Output the [X, Y] coordinate of the center of the cell containing the given text.  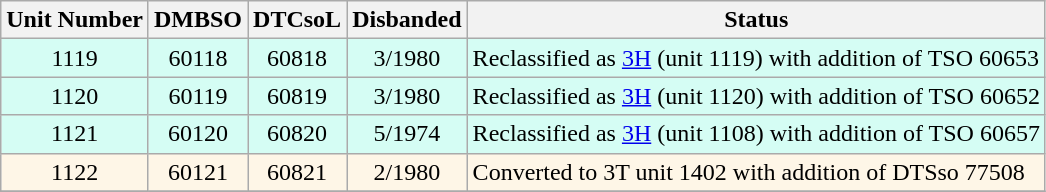
5/1974 [407, 134]
60118 [198, 58]
1122 [75, 172]
60818 [298, 58]
Reclassified as 3H (unit 1119) with addition of TSO 60653 [756, 58]
1120 [75, 96]
Disbanded [407, 20]
60119 [198, 96]
Reclassified as 3H (unit 1108) with addition of TSO 60657 [756, 134]
60121 [198, 172]
60120 [198, 134]
60820 [298, 134]
DMBSO [198, 20]
1119 [75, 58]
Converted to 3T unit 1402 with addition of DTSso 77508 [756, 172]
Reclassified as 3H (unit 1120) with addition of TSO 60652 [756, 96]
2/1980 [407, 172]
Unit Number [75, 20]
60819 [298, 96]
Status [756, 20]
60821 [298, 172]
1121 [75, 134]
DTCsoL [298, 20]
